Search for the cell housing the specified text and yield its (X, Y) center coordinate. 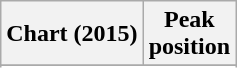
Peak position (189, 34)
Chart (2015) (72, 34)
